Locate the cell with the specified text and output its (x, y) center coordinate. 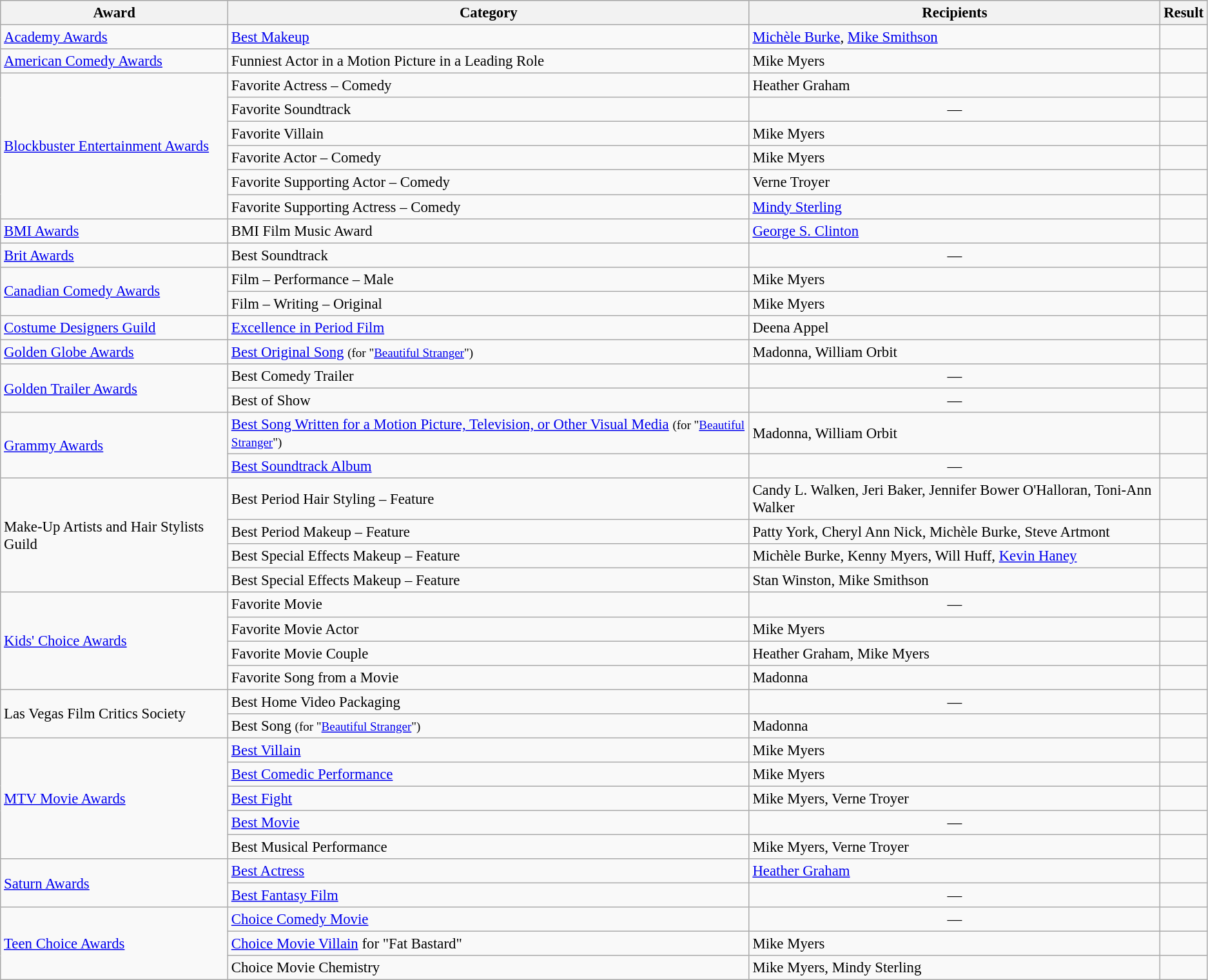
MTV Movie Awards (115, 798)
Kids' Choice Awards (115, 641)
Favorite Movie Actor (489, 629)
Heather Graham, Mike Myers (955, 653)
Mindy Sterling (955, 207)
American Comedy Awards (115, 61)
Award (115, 13)
Golden Globe Awards (115, 352)
Best Musical Performance (489, 847)
Best Comedic Performance (489, 774)
Patty York, Cheryl Ann Nick, Michèle Burke, Steve Artmont (955, 532)
BMI Film Music Award (489, 231)
Best Home Video Packaging (489, 702)
Verne Troyer (955, 182)
Deena Appel (955, 328)
Best Makeup (489, 37)
Best Soundtrack (489, 255)
Film – Writing – Original (489, 303)
Result (1184, 13)
Blockbuster Entertainment Awards (115, 146)
Saturn Awards (115, 883)
Best Period Hair Styling – Feature (489, 499)
Favorite Movie Couple (489, 653)
Teen Choice Awards (115, 943)
Best Fantasy Film (489, 896)
Choice Comedy Movie (489, 919)
Make-Up Artists and Hair Stylists Guild (115, 535)
Best Actress (489, 871)
Best Soundtrack Album (489, 466)
Best Comedy Trailer (489, 376)
Michèle Burke, Mike Smithson (955, 37)
Stan Winston, Mike Smithson (955, 581)
Favorite Supporting Actress – Comedy (489, 207)
Best Fight (489, 798)
Best of Show (489, 400)
Best Song (for "Beautiful Stranger") (489, 726)
George S. Clinton (955, 231)
Category (489, 13)
Golden Trailer Awards (115, 388)
Brit Awards (115, 255)
Best Villain (489, 750)
Grammy Awards (115, 445)
Best Movie (489, 823)
Funniest Actor in a Motion Picture in a Leading Role (489, 61)
Favorite Soundtrack (489, 110)
Favorite Actress – Comedy (489, 86)
Favorite Movie (489, 605)
BMI Awards (115, 231)
Las Vegas Film Critics Society (115, 714)
Favorite Actor – Comedy (489, 158)
Costume Designers Guild (115, 328)
Michèle Burke, Kenny Myers, Will Huff, Kevin Haney (955, 556)
Best Original Song (for "Beautiful Stranger") (489, 352)
Excellence in Period Film (489, 328)
Favorite Song from a Movie (489, 677)
Candy L. Walken, Jeri Baker, Jennifer Bower O'Halloran, Toni-Ann Walker (955, 499)
Best Period Makeup – Feature (489, 532)
Favorite Villain (489, 134)
Academy Awards (115, 37)
Choice Movie Villain for "Fat Bastard" (489, 944)
Best Song Written for a Motion Picture, Television, or Other Visual Media (for "Beautiful Stranger") (489, 433)
Canadian Comedy Awards (115, 291)
Film – Performance – Male (489, 279)
Favorite Supporting Actor – Comedy (489, 182)
Recipients (955, 13)
